Output the [x, y] coordinate of the center of the cell containing the given text.  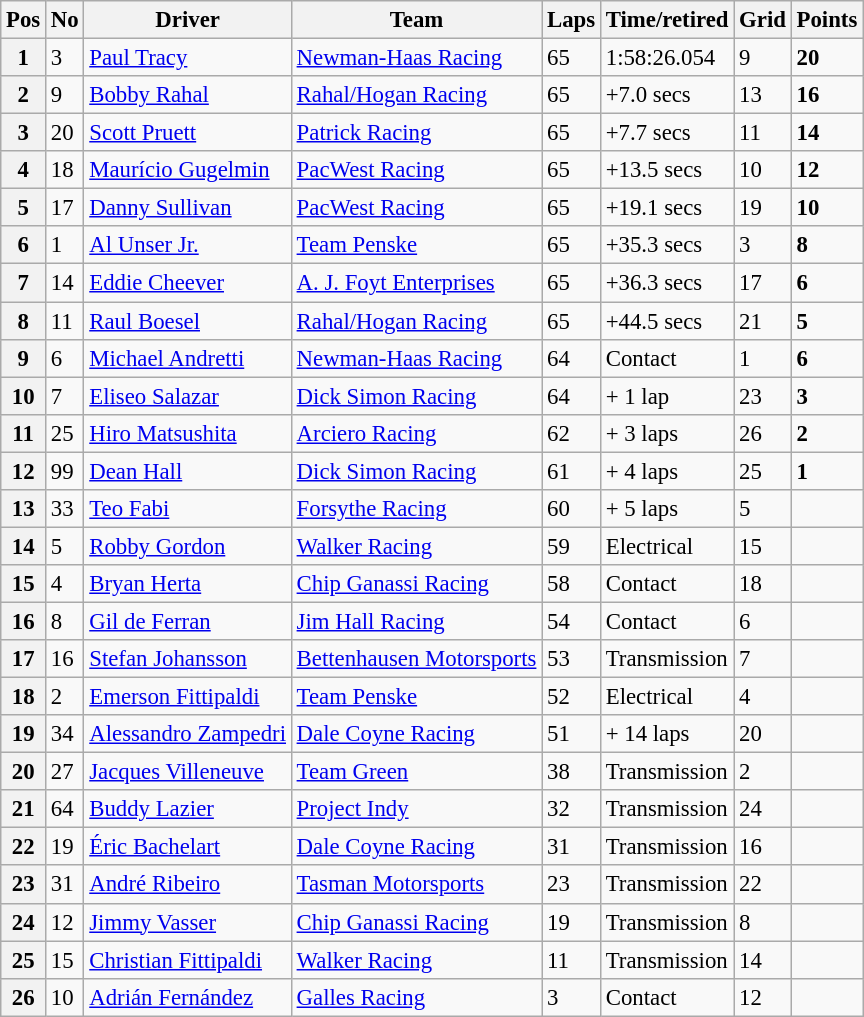
+ 4 laps [666, 471]
+35.3 secs [666, 245]
+19.1 secs [666, 208]
Buddy Lazier [188, 809]
Points [826, 20]
34 [65, 734]
Forsythe Racing [416, 509]
62 [572, 433]
Bettenhausen Motorsports [416, 659]
Emerson Fittipaldi [188, 697]
André Ribeiro [188, 885]
Éric Bachelart [188, 847]
Bryan Herta [188, 584]
Project Indy [416, 809]
Danny Sullivan [188, 208]
99 [65, 471]
Gil de Ferran [188, 621]
Jimmy Vasser [188, 922]
Dean Hall [188, 471]
Tasman Motorsports [416, 885]
58 [572, 584]
+44.5 secs [666, 321]
A. J. Foyt Enterprises [416, 283]
Jim Hall Racing [416, 621]
Team Green [416, 772]
Raul Boesel [188, 321]
38 [572, 772]
1:58:26.054 [666, 58]
52 [572, 697]
+13.5 secs [666, 170]
Paul Tracy [188, 58]
Maurício Gugelmin [188, 170]
+ 5 laps [666, 509]
Bobby Rahal [188, 95]
Team [416, 20]
+ 14 laps [666, 734]
Jacques Villeneuve [188, 772]
60 [572, 509]
Grid [762, 20]
Hiro Matsushita [188, 433]
Eliseo Salazar [188, 396]
Michael Andretti [188, 358]
Al Unser Jr. [188, 245]
+36.3 secs [666, 283]
51 [572, 734]
61 [572, 471]
Adrián Fernández [188, 997]
+ 3 laps [666, 433]
Galles Racing [416, 997]
27 [65, 772]
Laps [572, 20]
Stefan Johansson [188, 659]
Alessandro Zampedri [188, 734]
32 [572, 809]
+7.0 secs [666, 95]
59 [572, 546]
54 [572, 621]
Eddie Cheever [188, 283]
Time/retired [666, 20]
No [65, 20]
Patrick Racing [416, 133]
Christian Fittipaldi [188, 960]
Arciero Racing [416, 433]
+7.7 secs [666, 133]
Driver [188, 20]
33 [65, 509]
53 [572, 659]
Teo Fabi [188, 509]
Robby Gordon [188, 546]
Scott Pruett [188, 133]
Pos [24, 20]
+ 1 lap [666, 396]
